Capture the cell that displays the provided text and extract its [X, Y] central coordinate. 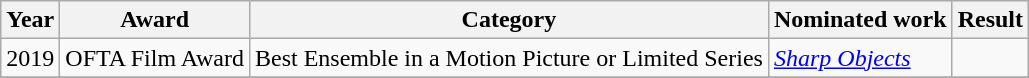
Year [30, 20]
Result [990, 20]
Award [155, 20]
Best Ensemble in a Motion Picture or Limited Series [508, 58]
Category [508, 20]
Sharp Objects [860, 58]
Nominated work [860, 20]
2019 [30, 58]
OFTA Film Award [155, 58]
